From the cell containing the given text, extract its center point as [X, Y] coordinate. 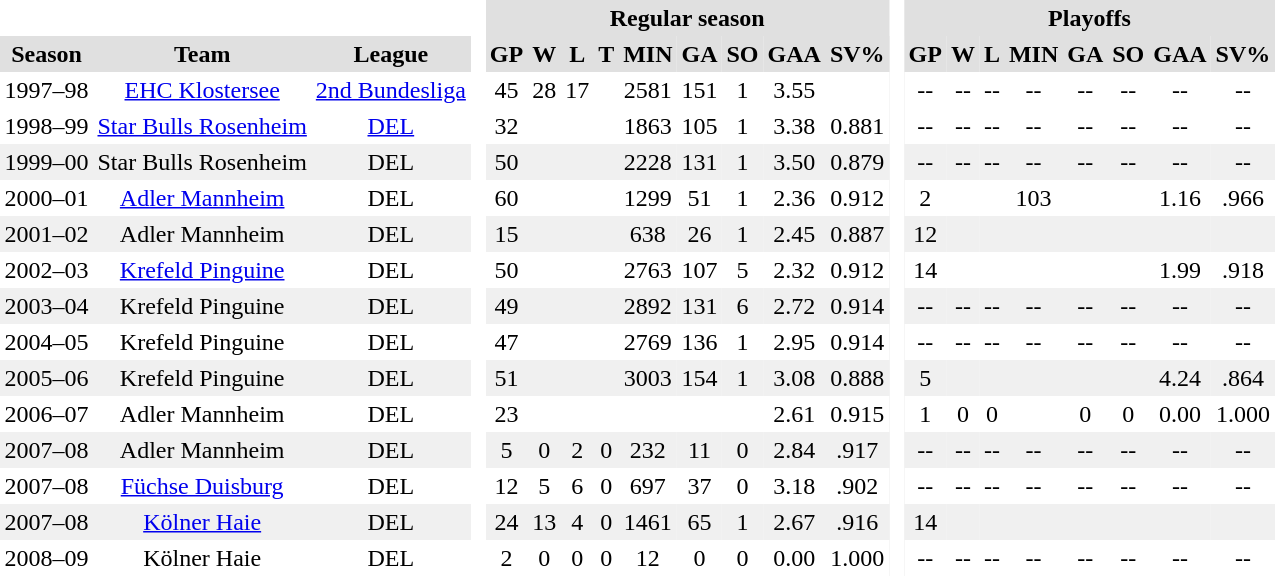
2003–04 [46, 306]
2763 [648, 270]
.916 [857, 522]
103 [1033, 198]
1299 [648, 198]
151 [700, 90]
45 [506, 90]
47 [506, 342]
2581 [648, 90]
3.18 [794, 486]
17 [578, 90]
638 [648, 234]
2769 [648, 342]
1.99 [1180, 270]
1997–98 [46, 90]
2006–07 [46, 414]
T [606, 54]
107 [700, 270]
2001–02 [46, 234]
11 [700, 450]
2.72 [794, 306]
2228 [648, 162]
37 [700, 486]
2008–09 [46, 558]
.864 [1243, 378]
2.32 [794, 270]
4.24 [1180, 378]
2.45 [794, 234]
Füchse Duisburg [202, 486]
0.915 [857, 414]
2002–03 [46, 270]
24 [506, 522]
2000–01 [46, 198]
2.95 [794, 342]
23 [506, 414]
Regular season [687, 18]
Season [46, 54]
0.881 [857, 126]
1.16 [1180, 198]
0.888 [857, 378]
Playoffs [1090, 18]
49 [506, 306]
2004–05 [46, 342]
EHC Klostersee [202, 90]
1863 [648, 126]
Team [202, 54]
1461 [648, 522]
2005–06 [46, 378]
2.61 [794, 414]
2nd Bundesliga [390, 90]
3003 [648, 378]
65 [700, 522]
1999–00 [46, 162]
.918 [1243, 270]
60 [506, 198]
26 [700, 234]
105 [700, 126]
15 [506, 234]
136 [700, 342]
3.50 [794, 162]
697 [648, 486]
28 [544, 90]
1998–99 [46, 126]
3.08 [794, 378]
2.84 [794, 450]
3.38 [794, 126]
.966 [1243, 198]
.902 [857, 486]
2.67 [794, 522]
4 [578, 522]
League [390, 54]
13 [544, 522]
154 [700, 378]
.917 [857, 450]
0.879 [857, 162]
3.55 [794, 90]
2892 [648, 306]
2.36 [794, 198]
0.887 [857, 234]
232 [648, 450]
32 [506, 126]
